Return the (x, y) coordinate for the center point of the cell that contains the specified text.  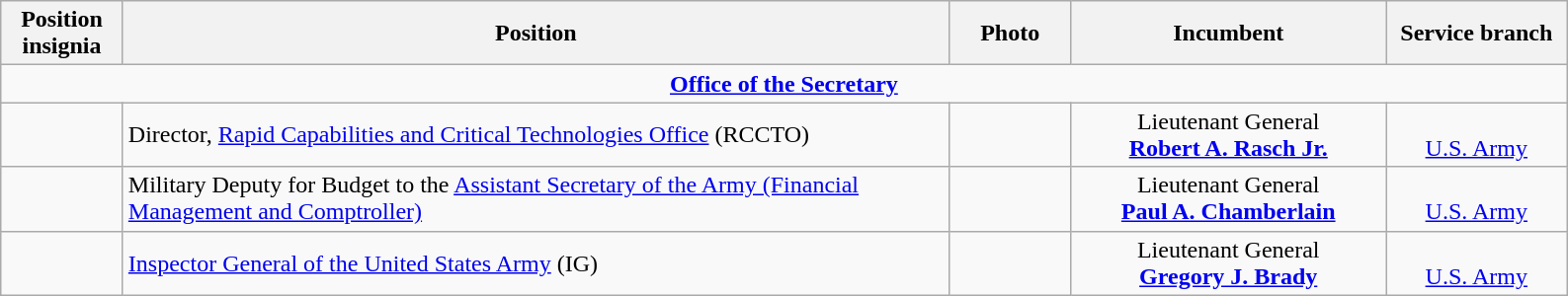
Incumbent (1229, 34)
Lieutenant GeneralGregory J. Brady (1229, 262)
Position (536, 34)
Photo (1010, 34)
Service branch (1476, 34)
Position insignia (62, 34)
Director, Rapid Capabilities and Critical Technologies Office (RCCTO) (536, 134)
Inspector General of the United States Army (IG) (536, 262)
Office of the Secretary (784, 84)
Military Deputy for Budget to the Assistant Secretary of the Army (Financial Management and Comptroller) (536, 199)
Lieutenant GeneralRobert A. Rasch Jr. (1229, 134)
Lieutenant GeneralPaul A. Chamberlain (1229, 199)
